Pinpoint the cell where the given text exists, returning its [X, Y] midpoint coordinate. 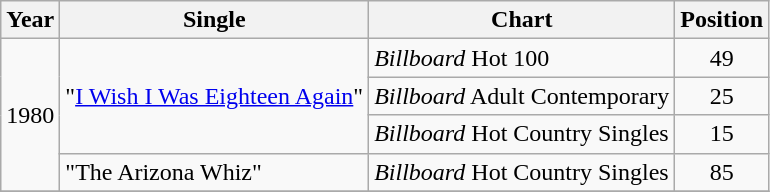
15 [722, 134]
Billboard Adult Contemporary [522, 96]
Billboard Hot 100 [522, 58]
"I Wish I Was Eighteen Again" [214, 96]
1980 [30, 115]
49 [722, 58]
Single [214, 20]
25 [722, 96]
85 [722, 172]
"The Arizona Whiz" [214, 172]
Chart [522, 20]
Year [30, 20]
Position [722, 20]
